Scan for the cell matching the given text and deliver its (X, Y) coordinate at center. 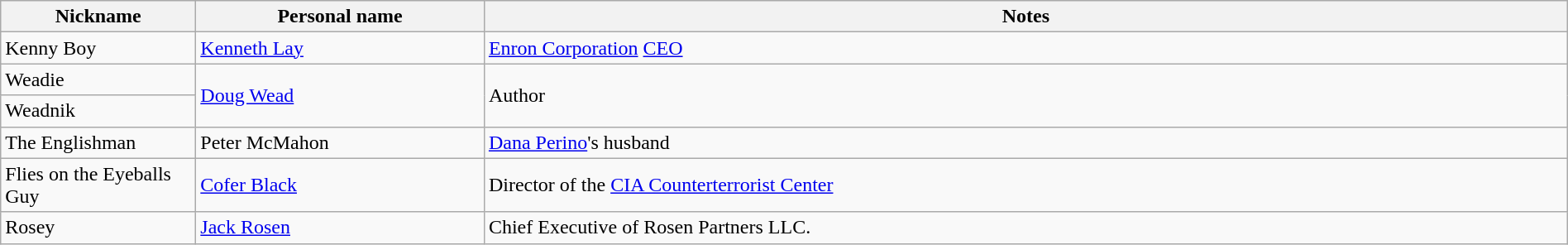
Enron Corporation CEO (1025, 48)
Rosey (98, 228)
Cofer Black (341, 185)
Director of the CIA Counterterrorist Center (1025, 185)
The Englishman (98, 142)
Nickname (98, 17)
Dana Perino's husband (1025, 142)
Kenny Boy (98, 48)
Author (1025, 95)
Peter McMahon (341, 142)
Doug Wead (341, 95)
Flies on the Eyeballs Guy (98, 185)
Kenneth Lay (341, 48)
Weadnik (98, 111)
Jack Rosen (341, 228)
Chief Executive of Rosen Partners LLC. (1025, 228)
Personal name (341, 17)
Notes (1025, 17)
Weadie (98, 79)
